From the cell containing the given text, extract its center point as (X, Y) coordinate. 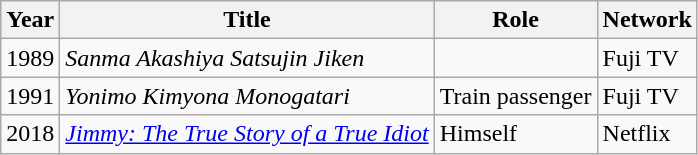
Network (647, 20)
Netflix (647, 134)
Jimmy: The True Story of a True Idiot (247, 134)
Yonimo Kimyona Monogatari (247, 96)
Title (247, 20)
2018 (30, 134)
1989 (30, 58)
1991 (30, 96)
Himself (516, 134)
Sanma Akashiya Satsujin Jiken (247, 58)
Train passenger (516, 96)
Role (516, 20)
Year (30, 20)
